Find where the given text appears and provide that cell's center as (x, y) coordinate. 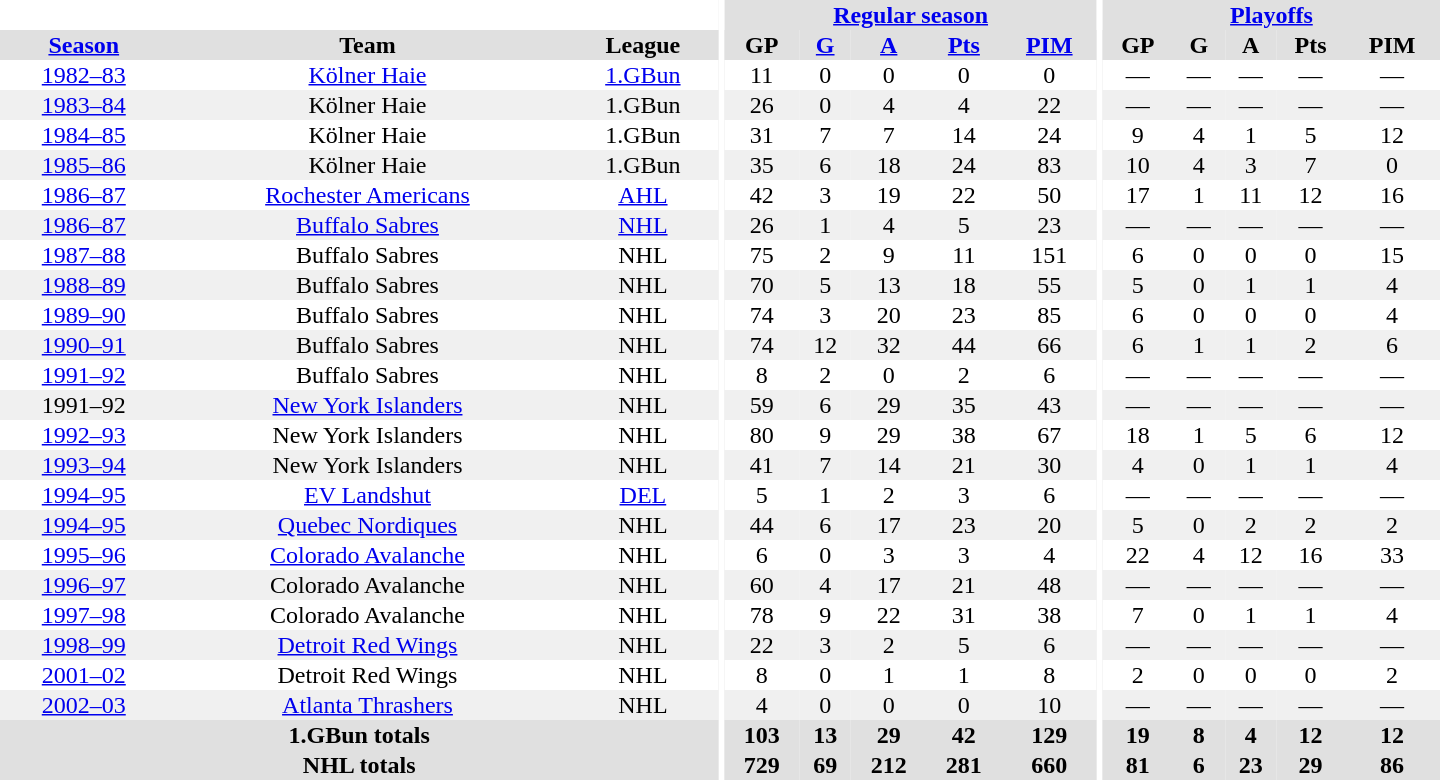
1984–85 (84, 135)
86 (1392, 765)
59 (762, 405)
55 (1049, 285)
DEL (642, 495)
1996–97 (84, 585)
1987–88 (84, 255)
1989–90 (84, 315)
1995–96 (84, 555)
78 (762, 615)
85 (1049, 315)
70 (762, 285)
AHL (642, 195)
Playoffs (1272, 15)
48 (1049, 585)
151 (1049, 255)
729 (762, 765)
1.GBun totals (359, 735)
103 (762, 735)
212 (888, 765)
69 (825, 765)
Atlanta Thrashers (368, 705)
EV Landshut (368, 495)
83 (1049, 165)
75 (762, 255)
32 (888, 345)
33 (1392, 555)
281 (964, 765)
1982–83 (84, 75)
League (642, 45)
Quebec Nordiques (368, 525)
81 (1138, 765)
50 (1049, 195)
15 (1392, 255)
41 (762, 465)
Regular season (910, 15)
2002–03 (84, 705)
1988–89 (84, 285)
Team (368, 45)
1990–91 (84, 345)
30 (1049, 465)
1985–86 (84, 165)
Rochester Americans (368, 195)
67 (1049, 435)
43 (1049, 405)
1992–93 (84, 435)
60 (762, 585)
1993–94 (84, 465)
66 (1049, 345)
660 (1049, 765)
Season (84, 45)
80 (762, 435)
129 (1049, 735)
1998–99 (84, 645)
NHL totals (359, 765)
1983–84 (84, 105)
1997–98 (84, 615)
2001–02 (84, 675)
